From the cell containing the given text, extract its center point as (x, y) coordinate. 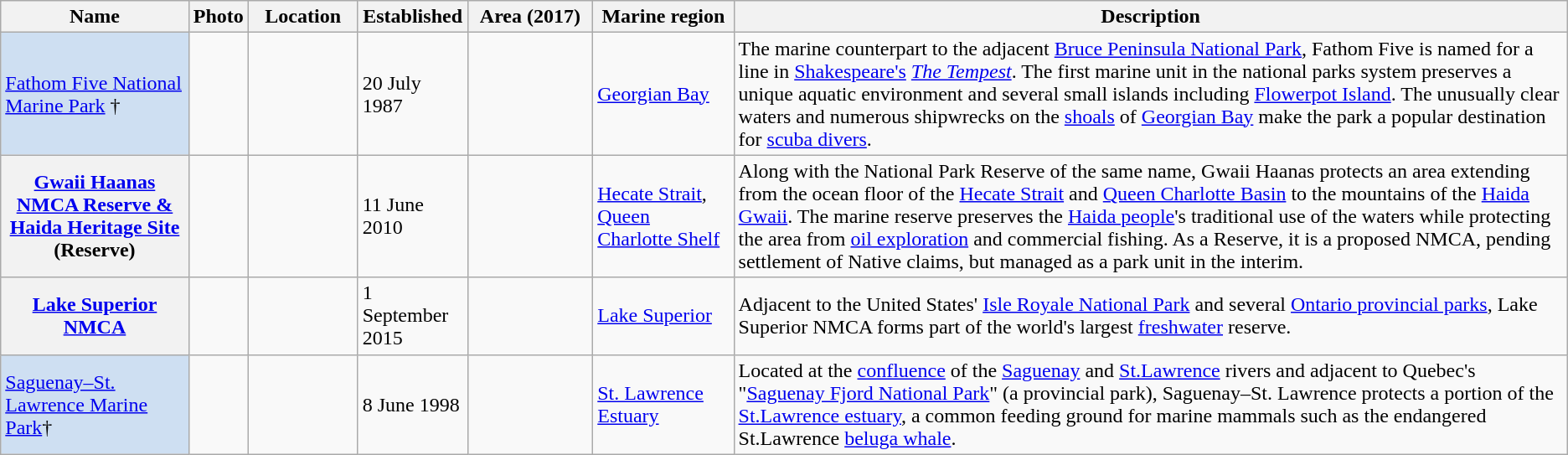
Lake Superior (663, 316)
11 June 2010 (412, 216)
8 June 1998 (412, 404)
Gwaii Haanas NMCA Reserve & Haida Heritage Site(Reserve) (95, 216)
20 July 1987 (412, 94)
Georgian Bay (663, 94)
Hecate Strait, Queen Charlotte Shelf (663, 216)
Photo (218, 17)
Area (2017) (530, 17)
Marine region (663, 17)
1 September 2015 (412, 316)
Location (303, 17)
Description (1151, 17)
St. Lawrence Estuary (663, 404)
Saguenay–St. Lawrence Marine Park† (95, 404)
Name (95, 17)
Fathom Five National Marine Park † (95, 94)
Lake Superior NMCA (95, 316)
Established (412, 17)
